Locate the cell with the specified text and output its [x, y] center coordinate. 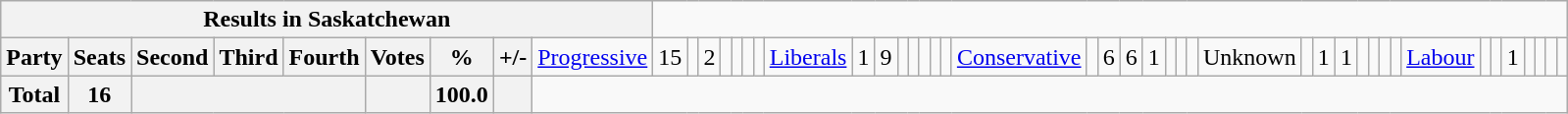
Total [34, 94]
Labour [1441, 57]
16 [99, 94]
Unknown [1249, 57]
Conservative [1019, 57]
100.0 [461, 94]
Second [173, 57]
15 [671, 57]
+/- [512, 57]
Fourth [324, 57]
Results in Saskatchewan [328, 20]
9 [886, 57]
Progressive [592, 57]
Seats [99, 57]
% [461, 57]
Third [249, 57]
Liberals [808, 57]
2 [710, 57]
Votes [397, 57]
Party [34, 57]
